Identify which cell holds the provided text, then report its [X, Y] central coordinate. 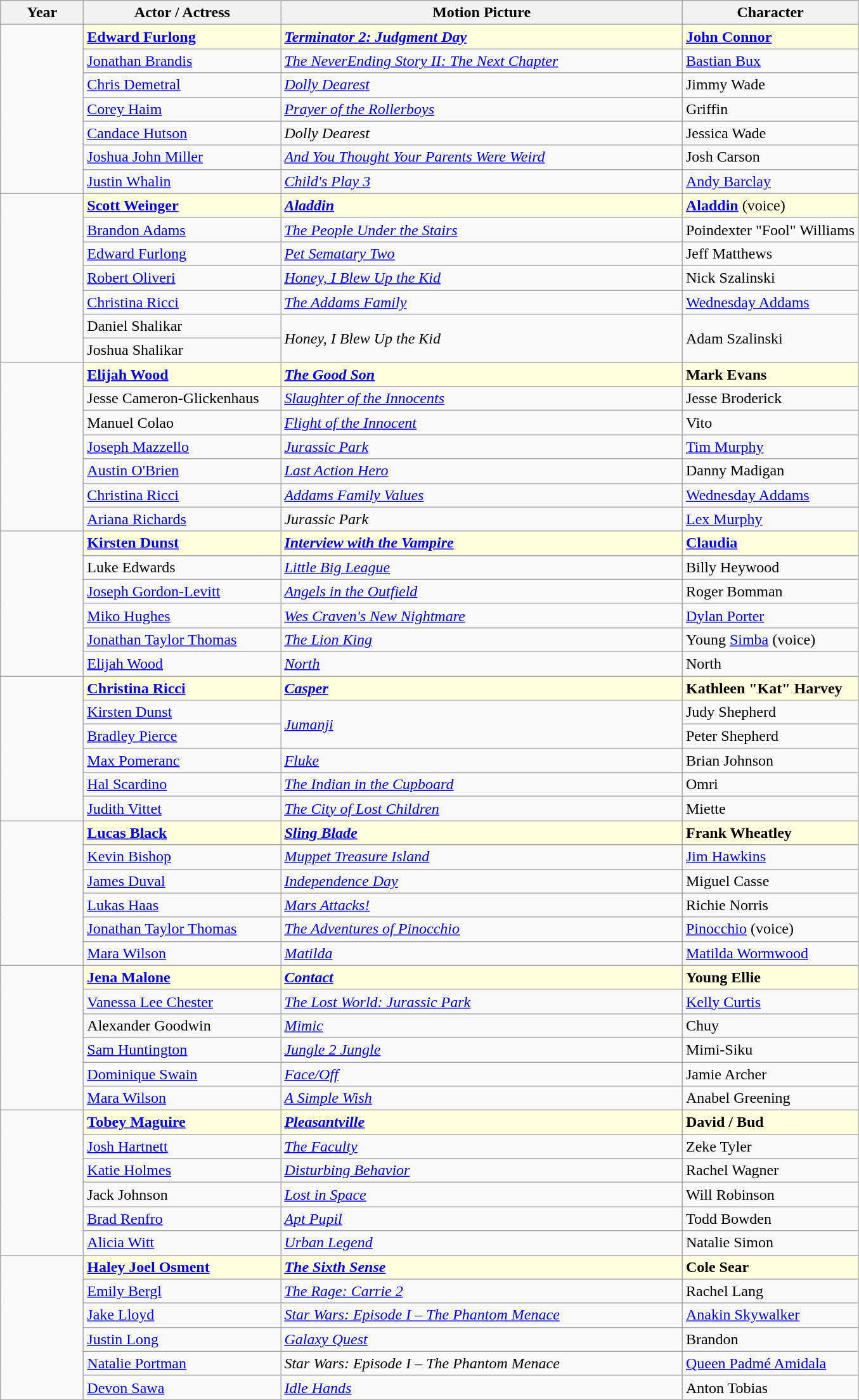
Joseph Gordon-Levitt [183, 591]
Corey Haim [183, 109]
Zeke Tyler [770, 1146]
John Connor [770, 37]
Judy Shepherd [770, 712]
Brandon [770, 1339]
Slaughter of the Innocents [482, 399]
Miette [770, 809]
Vito [770, 423]
Cole Sear [770, 1267]
Daniel Shalikar [183, 326]
Kathleen "Kat" Harvey [770, 688]
Poindexter "Fool" Williams [770, 229]
Year [42, 13]
David / Bud [770, 1122]
Manuel Colao [183, 423]
Mars Attacks! [482, 905]
Josh Hartnett [183, 1146]
Miguel Casse [770, 881]
Jena Malone [183, 977]
Natalie Simon [770, 1243]
Frank Wheatley [770, 833]
The NeverEnding Story II: The Next Chapter [482, 61]
Todd Bowden [770, 1219]
Rachel Wagner [770, 1171]
Devon Sawa [183, 1387]
Casper [482, 688]
Idle Hands [482, 1387]
Angels in the Outfield [482, 591]
Jumanji [482, 724]
Tobey Maguire [183, 1122]
Justin Long [183, 1339]
Griffin [770, 109]
Sling Blade [482, 833]
Tim Murphy [770, 447]
Wes Craven's New Nightmare [482, 615]
Claudia [770, 543]
Hal Scardino [183, 785]
The Faculty [482, 1146]
Jesse Cameron-Glickenhaus [183, 399]
Motion Picture [482, 13]
Nick Szalinski [770, 278]
Jim Hawkins [770, 857]
Matilda Wormwood [770, 953]
Face/Off [482, 1074]
Kelly Curtis [770, 1001]
Matilda [482, 953]
And You Thought Your Parents Were Weird [482, 157]
Aladdin [482, 205]
Chris Demetral [183, 85]
Character [770, 13]
Mimi-Siku [770, 1050]
Bradley Pierce [183, 736]
Peter Shepherd [770, 736]
Jesse Broderick [770, 399]
Addams Family Values [482, 495]
Disturbing Behavior [482, 1171]
Justin Whalin [183, 181]
The Adventures of Pinocchio [482, 929]
Danny Madigan [770, 471]
Lost in Space [482, 1195]
Billy Heywood [770, 567]
Lucas Black [183, 833]
Pinocchio (voice) [770, 929]
Little Big League [482, 567]
Prayer of the Rollerboys [482, 109]
Dominique Swain [183, 1074]
Rachel Lang [770, 1291]
The Sixth Sense [482, 1267]
Candace Hutson [183, 133]
Urban Legend [482, 1243]
Jungle 2 Jungle [482, 1050]
Miko Hughes [183, 615]
The Lion King [482, 639]
Chuy [770, 1025]
Actor / Actress [183, 13]
Mark Evans [770, 375]
Aladdin (voice) [770, 205]
Anton Tobias [770, 1387]
Natalie Portman [183, 1363]
The Good Son [482, 375]
Apt Pupil [482, 1219]
Brandon Adams [183, 229]
Jessica Wade [770, 133]
Jamie Archer [770, 1074]
The City of Lost Children [482, 809]
Kevin Bishop [183, 857]
The Addams Family [482, 302]
Lukas Haas [183, 905]
Judith Vittet [183, 809]
The People Under the Stairs [482, 229]
Richie Norris [770, 905]
Jimmy Wade [770, 85]
Lex Murphy [770, 519]
Brad Renfro [183, 1219]
Pleasantville [482, 1122]
Joseph Mazzello [183, 447]
Independence Day [482, 881]
Muppet Treasure Island [482, 857]
Joshua John Miller [183, 157]
Jeff Matthews [770, 254]
Sam Huntington [183, 1050]
Max Pomeranc [183, 761]
Katie Holmes [183, 1171]
Ariana Richards [183, 519]
The Indian in the Cupboard [482, 785]
Scott Weinger [183, 205]
Haley Joel Osment [183, 1267]
Mimic [482, 1025]
Alexander Goodwin [183, 1025]
The Lost World: Jurassic Park [482, 1001]
Young Ellie [770, 977]
Roger Bomman [770, 591]
Last Action Hero [482, 471]
Galaxy Quest [482, 1339]
Luke Edwards [183, 567]
Brian Johnson [770, 761]
Austin O'Brien [183, 471]
Interview with the Vampire [482, 543]
Terminator 2: Judgment Day [482, 37]
Andy Barclay [770, 181]
Anabel Greening [770, 1098]
Jack Johnson [183, 1195]
Dylan Porter [770, 615]
Emily Bergl [183, 1291]
Flight of the Innocent [482, 423]
Alicia Witt [183, 1243]
James Duval [183, 881]
Contact [482, 977]
Jake Lloyd [183, 1315]
Omri [770, 785]
Adam Szalinski [770, 338]
The Rage: Carrie 2 [482, 1291]
Child's Play 3 [482, 181]
Anakin Skywalker [770, 1315]
Robert Oliveri [183, 278]
A Simple Wish [482, 1098]
Jonathan Brandis [183, 61]
Fluke [482, 761]
Bastian Bux [770, 61]
Joshua Shalikar [183, 350]
Pet Sematary Two [482, 254]
Josh Carson [770, 157]
Vanessa Lee Chester [183, 1001]
Will Robinson [770, 1195]
Queen Padmé Amidala [770, 1363]
Young Simba (voice) [770, 639]
